Scan for the cell matching the given text and deliver its (X, Y) coordinate at center. 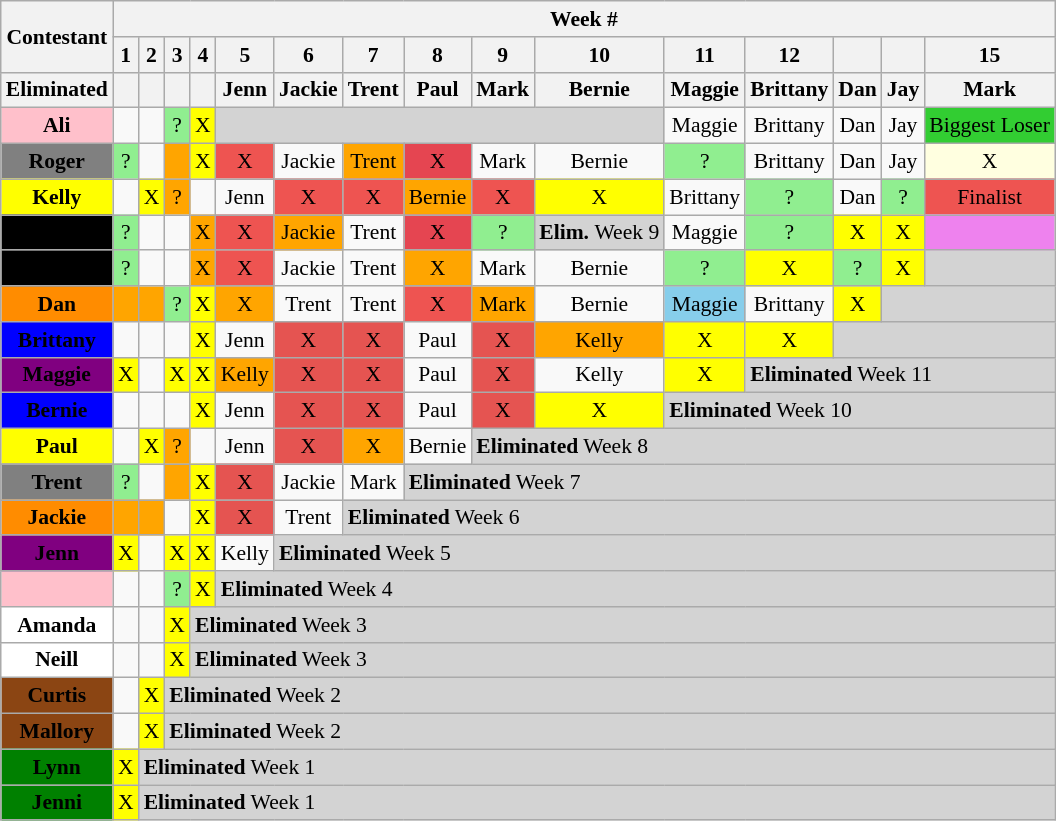
12 (789, 55)
Eliminated Week 5 (664, 554)
Eliminated Week 11 (900, 375)
10 (599, 55)
8 (438, 55)
Eliminated Week 7 (730, 482)
Roger (57, 162)
Curtis (57, 696)
Eliminated Week 10 (860, 411)
5 (245, 55)
4 (203, 55)
Mallory (57, 732)
Eliminated Week 8 (763, 447)
Elim. Week 9 (599, 233)
Eliminated (57, 90)
9 (502, 55)
Neill (57, 660)
6 (308, 55)
2 (152, 55)
Finalist (990, 197)
Biggest Loser (990, 126)
11 (704, 55)
7 (374, 55)
Eliminated Week 6 (699, 518)
3 (177, 55)
Week # (584, 19)
Ali (57, 126)
15 (990, 55)
1 (126, 55)
Contestant (57, 36)
Jenni (57, 803)
Eliminated Week 4 (636, 589)
Amanda (57, 625)
Lynn (57, 767)
